Find where the given text appears and provide that cell's center as [x, y] coordinate. 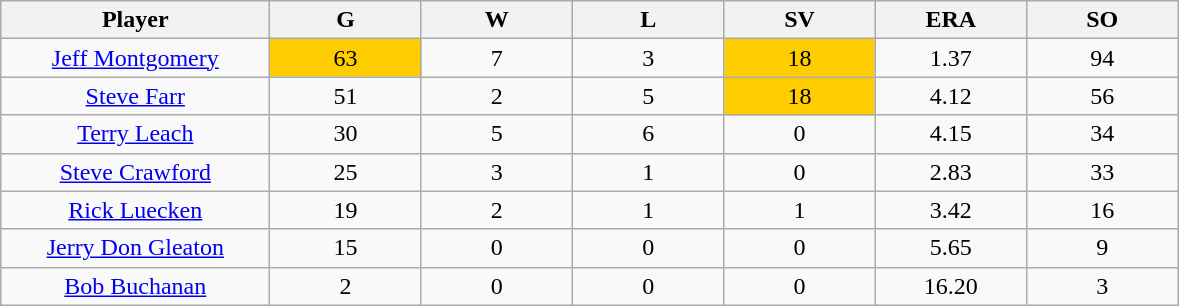
L [648, 20]
Bob Buchanan [136, 286]
G [346, 20]
W [496, 20]
ERA [950, 20]
SO [1102, 20]
Jeff Montgomery [136, 58]
33 [1102, 172]
51 [346, 96]
Steve Farr [136, 96]
9 [1102, 248]
15 [346, 248]
5.65 [950, 248]
56 [1102, 96]
1.37 [950, 58]
63 [346, 58]
34 [1102, 134]
3.42 [950, 210]
Terry Leach [136, 134]
Jerry Don Gleaton [136, 248]
16.20 [950, 286]
16 [1102, 210]
Rick Luecken [136, 210]
7 [496, 58]
30 [346, 134]
Player [136, 20]
19 [346, 210]
Steve Crawford [136, 172]
2.83 [950, 172]
6 [648, 134]
4.15 [950, 134]
4.12 [950, 96]
SV [800, 20]
94 [1102, 58]
25 [346, 172]
